Provide the (X, Y) coordinate of the cell's center where the given text is located.  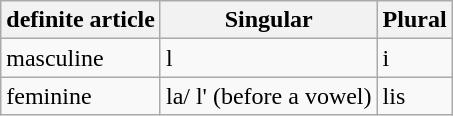
lis (414, 96)
Singular (268, 20)
masculine (81, 58)
i (414, 58)
definite article (81, 20)
l (268, 58)
feminine (81, 96)
Plural (414, 20)
la/ l' (before a vowel) (268, 96)
